Locate the cell with the specified text and output its (X, Y) center coordinate. 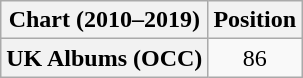
Position (255, 20)
86 (255, 58)
Chart (2010–2019) (104, 20)
UK Albums (OCC) (104, 58)
